Detect which cell encompasses the target text, then output its (X, Y) center coordinate. 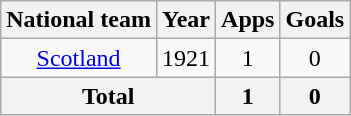
National team (79, 20)
Scotland (79, 58)
Total (108, 96)
Year (186, 20)
1921 (186, 58)
Apps (248, 20)
Goals (315, 20)
